Pinpoint the cell where the given text exists, returning its [x, y] midpoint coordinate. 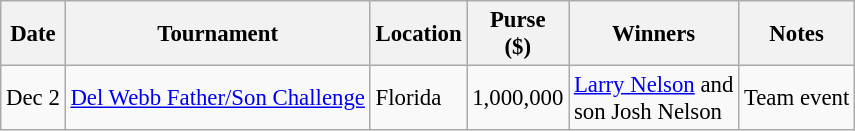
Dec 2 [33, 98]
Purse($) [518, 34]
Winners [654, 34]
Team event [797, 98]
Notes [797, 34]
1,000,000 [518, 98]
Tournament [218, 34]
Location [418, 34]
Larry Nelson andson Josh Nelson [654, 98]
Del Webb Father/Son Challenge [218, 98]
Florida [418, 98]
Date [33, 34]
